Detect which cell encompasses the target text, then output its [x, y] center coordinate. 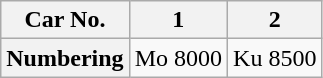
Numbering [65, 58]
1 [178, 20]
2 [275, 20]
Mo 8000 [178, 58]
Car No. [65, 20]
Ku 8500 [275, 58]
